Find where the given text appears and provide that cell's center as [X, Y] coordinate. 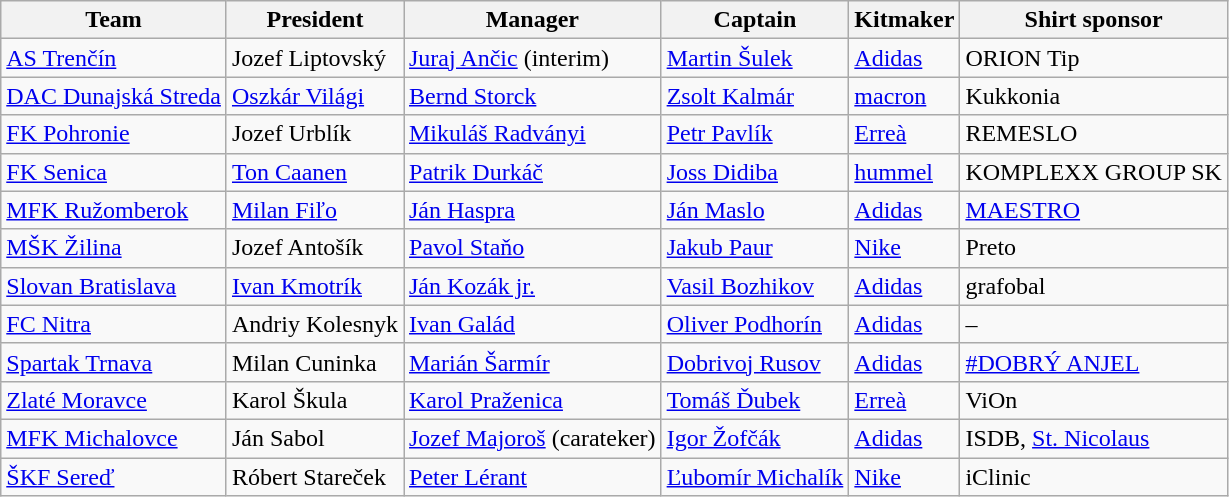
Preto [1094, 248]
Pavol Staňo [533, 248]
Ján Sabol [314, 438]
– [1094, 324]
Tomáš Ďubek [755, 400]
MFK Michalovce [114, 438]
Marián Šarmír [533, 362]
ORION Tip [1094, 58]
Karol Škula [314, 400]
Zsolt Kalmár [755, 96]
ŠKF Sereď [114, 477]
Team [114, 20]
Milan Cuninka [314, 362]
Milan Fiľo [314, 210]
Dobrivoj Rusov [755, 362]
FC Nitra [114, 324]
#DOBRÝ ANJEL [1094, 362]
Captain [755, 20]
Ján Maslo [755, 210]
Jozef Urblík [314, 134]
Kukkonia [1094, 96]
Bernd Storck [533, 96]
macron [904, 96]
Ľubomír Michalík [755, 477]
REMESLO [1094, 134]
MAESTRO [1094, 210]
Zlaté Moravce [114, 400]
Joss Didiba [755, 172]
Petr Pavlík [755, 134]
Mikuláš Radványi [533, 134]
Ivan Galád [533, 324]
AS Trenčín [114, 58]
grafobal [1094, 286]
Oszkár Világi [314, 96]
Ján Kozák jr. [533, 286]
Patrik Durkáč [533, 172]
DAC Dunajská Streda [114, 96]
Jozef Liptovský [314, 58]
Jakub Paur [755, 248]
Peter Lérant [533, 477]
Vasil Bozhikov [755, 286]
FK Senica [114, 172]
Ivan Kmotrík [314, 286]
iClinic [1094, 477]
MFK Ružomberok [114, 210]
Oliver Podhorín [755, 324]
Kitmaker [904, 20]
Spartak Trnava [114, 362]
Manager [533, 20]
Karol Praženica [533, 400]
ISDB, St. Nicolaus [1094, 438]
Ján Haspra [533, 210]
Ton Caanen [314, 172]
Martin Šulek [755, 58]
ViOn [1094, 400]
Jozef Antošík [314, 248]
Andriy Kolesnyk [314, 324]
Shirt sponsor [1094, 20]
FK Pohronie [114, 134]
MŠK Žilina [114, 248]
President [314, 20]
Igor Žofčák [755, 438]
hummel [904, 172]
Slovan Bratislava [114, 286]
Róbert Stareček [314, 477]
Jozef Majoroš (carateker) [533, 438]
KOMPLEXX GROUP SK [1094, 172]
Juraj Ančic (interim) [533, 58]
